Locate the cell with the specified text and output its (x, y) center coordinate. 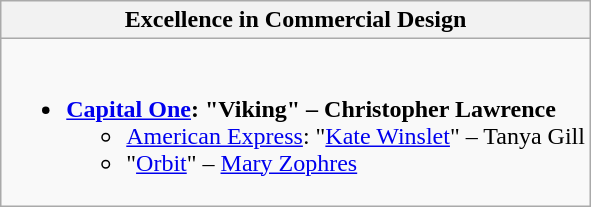
Excellence in Commercial Design (296, 20)
Capital One: "Viking" – Christopher LawrenceAmerican Express: "Kate Winslet" – Tanya Gill"Orbit" – Mary Zophres (296, 122)
